Locate the cell with the specified text and output its [x, y] center coordinate. 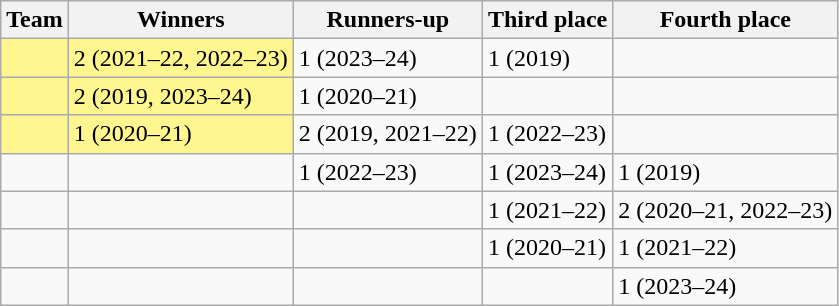
Runners-up [388, 20]
2 (2019, 2023–24) [180, 96]
2 (2020–21, 2022–23) [726, 210]
Team [35, 20]
2 (2021–22, 2022–23) [180, 58]
Fourth place [726, 20]
Winners [180, 20]
Third place [547, 20]
2 (2019, 2021–22) [388, 134]
